From the cell containing the given text, extract its center point as (X, Y) coordinate. 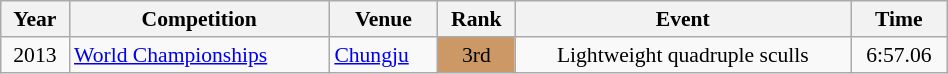
3rd (477, 55)
Time (900, 19)
World Championships (199, 55)
Event (682, 19)
6:57.06 (900, 55)
Venue (383, 19)
Year (35, 19)
Competition (199, 19)
Rank (477, 19)
2013 (35, 55)
Chungju (383, 55)
Lightweight quadruple sculls (682, 55)
